Identify which cell holds the provided text, then report its (X, Y) central coordinate. 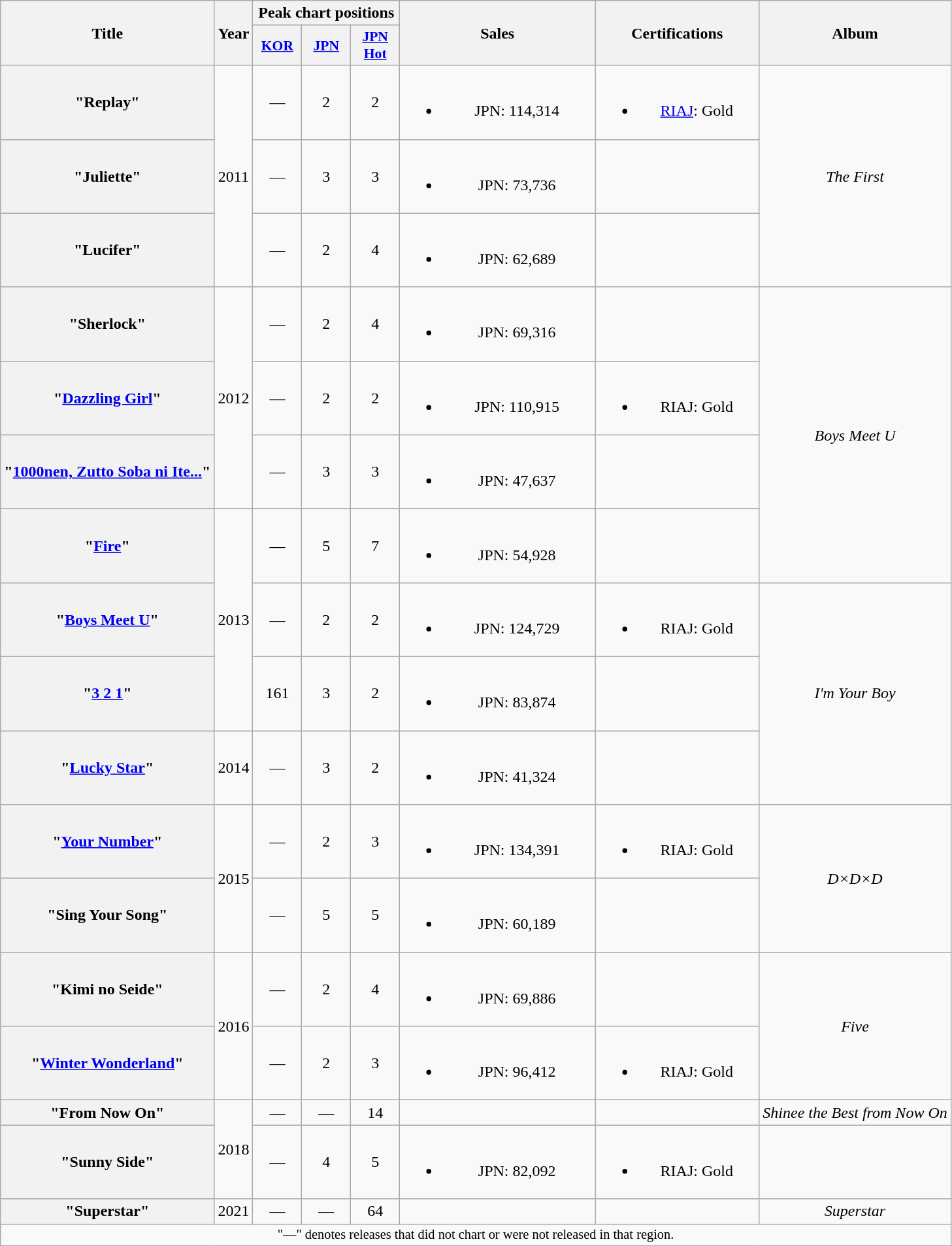
Album (855, 33)
14 (375, 1113)
"1000nen, Zutto Soba ni Ite..." (107, 472)
JPN: 96,412 (498, 1063)
JPNHot (375, 46)
JPN: 114,314 (498, 102)
JPN: 69,316 (498, 324)
2018 (234, 1149)
Boys Meet U (855, 435)
"Winter Wonderland" (107, 1063)
Peak chart positions (327, 13)
"Boys Meet U" (107, 620)
"Replay" (107, 102)
"Sunny Side" (107, 1162)
Superstar (855, 1211)
2013 (234, 620)
JPN: 69,886 (498, 990)
Year (234, 33)
"Dazzling Girl" (107, 397)
Shinee the Best from Now On (855, 1113)
JPN: 60,189 (498, 915)
"Your Number" (107, 842)
"Sing Your Song" (107, 915)
JPN: 62,689 (498, 250)
161 (277, 693)
Sales (498, 33)
"Fire" (107, 545)
JPN: 41,324 (498, 767)
2015 (234, 879)
The First (855, 177)
64 (375, 1211)
JPN: 124,729 (498, 620)
JPN: 83,874 (498, 693)
JPN: 82,092 (498, 1162)
"Juliette" (107, 177)
JPN: 110,915 (498, 397)
Five (855, 1026)
JPN: 134,391 (498, 842)
"3 2 1" (107, 693)
7 (375, 545)
"Lucifer" (107, 250)
"Sherlock" (107, 324)
KOR (277, 46)
2016 (234, 1026)
JPN: 54,928 (498, 545)
JPN (327, 46)
I'm Your Boy (855, 693)
"Lucky Star" (107, 767)
JPN: 73,736 (498, 177)
Title (107, 33)
JPN: 47,637 (498, 472)
"From Now On" (107, 1113)
2012 (234, 397)
2011 (234, 177)
D×D×D (855, 879)
2014 (234, 767)
2021 (234, 1211)
Certifications (677, 33)
"Kimi no Seide" (107, 990)
"—" denotes releases that did not chart or were not released in that region. (476, 1235)
"Superstar" (107, 1211)
